Return the (X, Y) coordinate for the center point of the cell that contains the specified text.  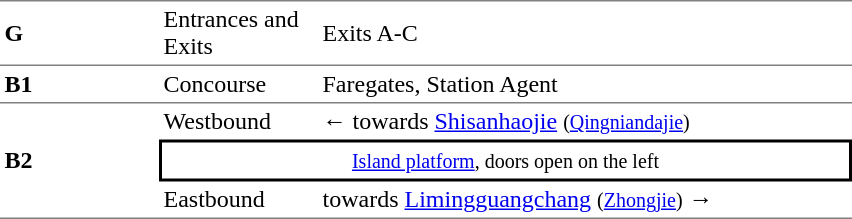
Faregates, Station Agent (585, 85)
Entrances and Exits (238, 33)
G (80, 33)
Westbound (238, 122)
B1 (80, 85)
Island platform, doors open on the left (506, 161)
Exits A-C (585, 33)
← towards Shisanhaojie (Qingniandajie) (585, 122)
Concourse (238, 85)
